Return [x, y] of the center of cell containing provided text 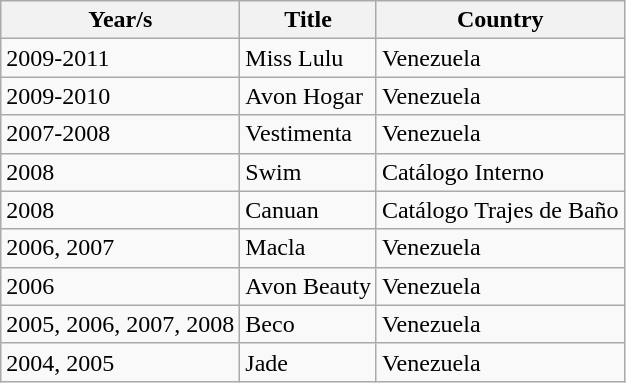
Miss Lulu [308, 58]
Macla [308, 248]
2004, 2005 [120, 362]
Catálogo Trajes de Baño [500, 210]
Catálogo Interno [500, 172]
2005, 2006, 2007, 2008 [120, 324]
Avon Beauty [308, 286]
Beco [308, 324]
Country [500, 20]
Canuan [308, 210]
Jade [308, 362]
2009-2010 [120, 96]
2007-2008 [120, 134]
Year/s [120, 20]
Vestimenta [308, 134]
Title [308, 20]
Swim [308, 172]
Avon Hogar [308, 96]
2006, 2007 [120, 248]
2006 [120, 286]
2009-2011 [120, 58]
